Provide the (X, Y) coordinate of the cell's center where the given text is located.  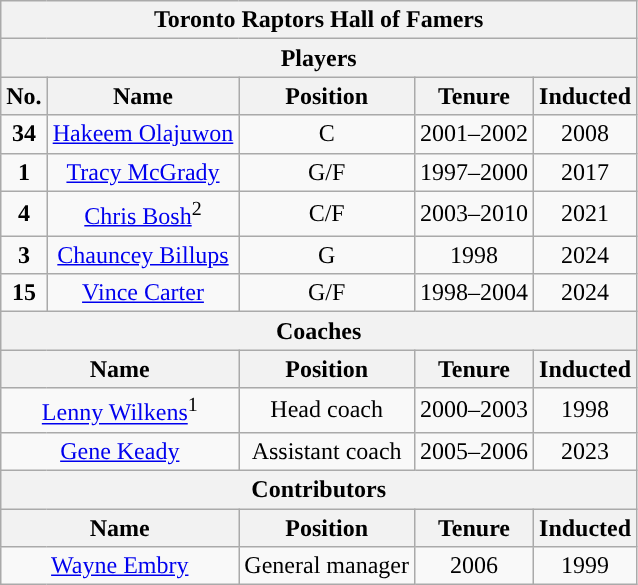
1998–2004 (474, 293)
Contributors (319, 489)
General manager (327, 566)
Vince Carter (143, 293)
2006 (474, 566)
Players (319, 58)
Chris Bosh2 (143, 214)
Coaches (319, 331)
2021 (586, 214)
No. (24, 96)
4 (24, 214)
Toronto Raptors Hall of Famers (319, 20)
15 (24, 293)
G (327, 255)
2023 (586, 451)
1997–2000 (474, 172)
2005–2006 (474, 451)
Assistant coach (327, 451)
2008 (586, 134)
Wayne Embry (120, 566)
Tracy McGrady (143, 172)
3 (24, 255)
34 (24, 134)
Gene Keady (120, 451)
Lenny Wilkens1 (120, 410)
Head coach (327, 410)
C/F (327, 214)
1999 (586, 566)
C (327, 134)
Hakeem Olajuwon (143, 134)
2017 (586, 172)
2003–2010 (474, 214)
1 (24, 172)
Chauncey Billups (143, 255)
2000–2003 (474, 410)
2001–2002 (474, 134)
